Determine the (X, Y) coordinate at the center of the cell enclosing the given text.  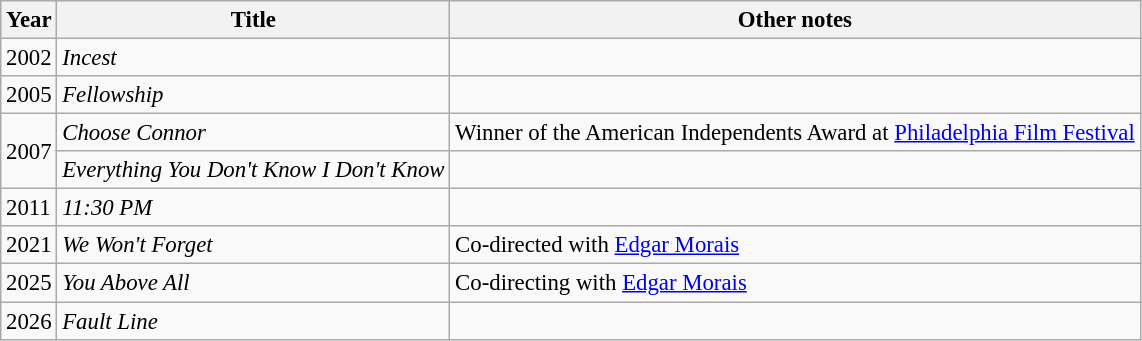
2021 (29, 245)
Co-directed with Edgar Morais (795, 245)
2002 (29, 58)
Choose Connor (254, 133)
2005 (29, 95)
Other notes (795, 20)
Title (254, 20)
Incest (254, 58)
Everything You Don't Know I Don't Know (254, 170)
2025 (29, 283)
Year (29, 20)
Fault Line (254, 321)
Co-directing with Edgar Morais (795, 283)
Fellowship (254, 95)
You Above All (254, 283)
2011 (29, 208)
2026 (29, 321)
Winner of the American Independents Award at Philadelphia Film Festival (795, 133)
We Won't Forget (254, 245)
11:30 PM (254, 208)
2007 (29, 152)
